Capture the cell that displays the provided text and extract its [X, Y] central coordinate. 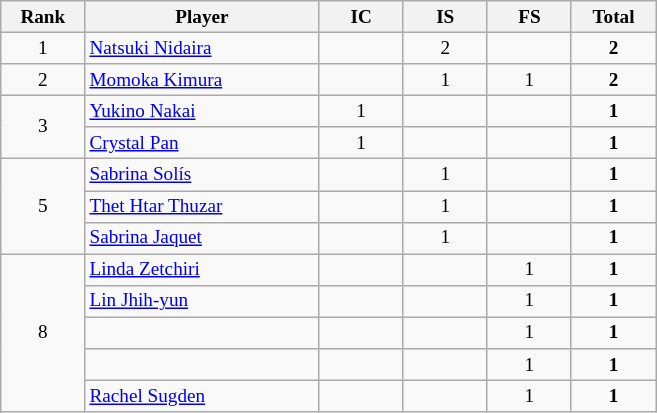
Total [613, 17]
IC [361, 17]
Momoka Kimura [202, 80]
Rank [43, 17]
FS [529, 17]
Natsuki Nidaira [202, 48]
Sabrina Jaquet [202, 238]
Player [202, 17]
IS [445, 17]
Linda Zetchiri [202, 270]
Thet Htar Thuzar [202, 206]
Yukino Nakai [202, 111]
8 [43, 333]
3 [43, 126]
Lin Jhih-yun [202, 301]
Crystal Pan [202, 143]
5 [43, 206]
Sabrina Solís [202, 175]
Rachel Sugden [202, 396]
